Determine the (X, Y) coordinate at the center of the cell enclosing the given text.  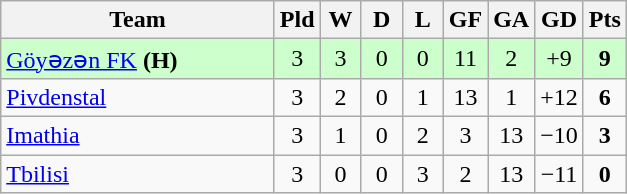
Göyəzən FK (H) (138, 59)
Tbilisi (138, 173)
GF (465, 20)
GA (512, 20)
11 (465, 59)
Pts (604, 20)
W (340, 20)
GD (560, 20)
−10 (560, 135)
L (422, 20)
Pld (297, 20)
9 (604, 59)
D (382, 20)
+9 (560, 59)
Team (138, 20)
+12 (560, 97)
6 (604, 97)
−11 (560, 173)
Pivdenstal (138, 97)
Imathia (138, 135)
